Extract the (x, y) coordinate from the center of the cell holding the provided text.  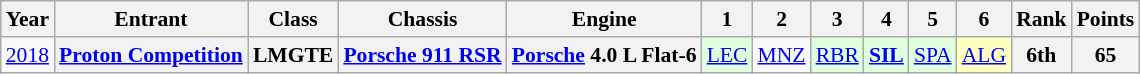
2018 (28, 55)
Entrant (151, 19)
2 (781, 19)
3 (838, 19)
Points (1106, 19)
6 (984, 19)
Proton Competition (151, 55)
1 (728, 19)
Engine (604, 19)
LEC (728, 55)
65 (1106, 55)
SIL (886, 55)
Chassis (422, 19)
ALG (984, 55)
Class (293, 19)
Year (28, 19)
SPA (933, 55)
LMGTE (293, 55)
RBR (838, 55)
Porsche 4.0 L Flat-6 (604, 55)
5 (933, 19)
4 (886, 19)
Porsche 911 RSR (422, 55)
6th (1042, 55)
Rank (1042, 19)
MNZ (781, 55)
